Pinpoint the cell where the given text exists, returning its (x, y) midpoint coordinate. 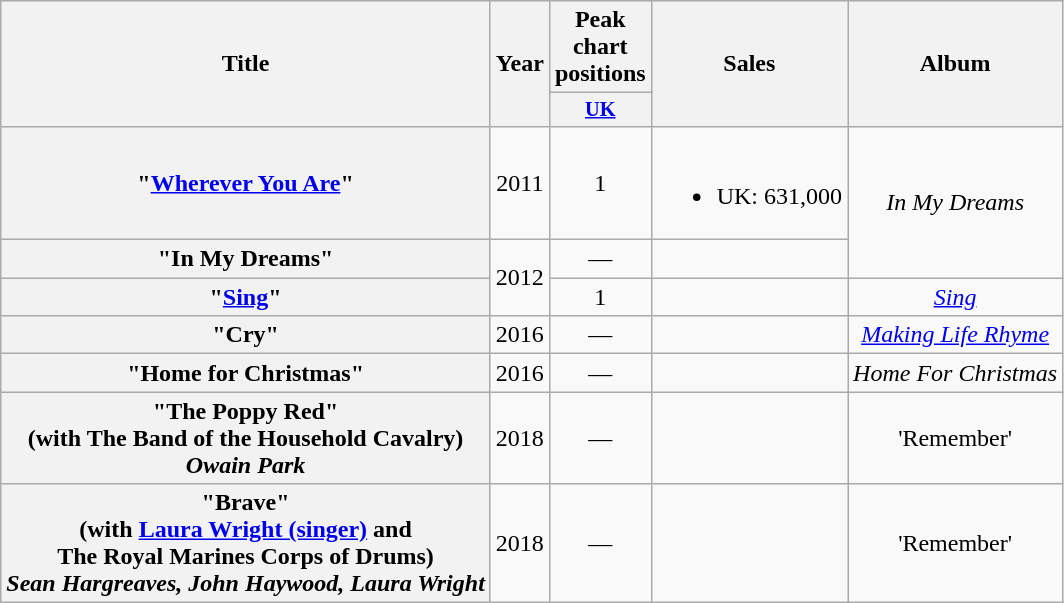
Album (956, 64)
Title (246, 64)
Sales (749, 64)
UK (600, 110)
UK: 631,000 (749, 182)
"The Poppy Red"(with The Band of the Household Cavalry)Owain Park (246, 438)
"In My Dreams" (246, 259)
"Wherever You Are" (246, 182)
2012 (520, 278)
In My Dreams (956, 202)
Peak chart positions (600, 47)
Year (520, 64)
"Home for Christmas" (246, 373)
Sing (956, 297)
Home For Christmas (956, 373)
2011 (520, 182)
"Cry" (246, 335)
"Brave"(with Laura Wright (singer) andThe Royal Marines Corps of Drums)Sean Hargreaves, John Haywood, Laura Wright (246, 544)
Making Life Rhyme (956, 335)
"Sing" (246, 297)
